For the text-containing cell, return its midpoint in [X, Y] coordinate format. 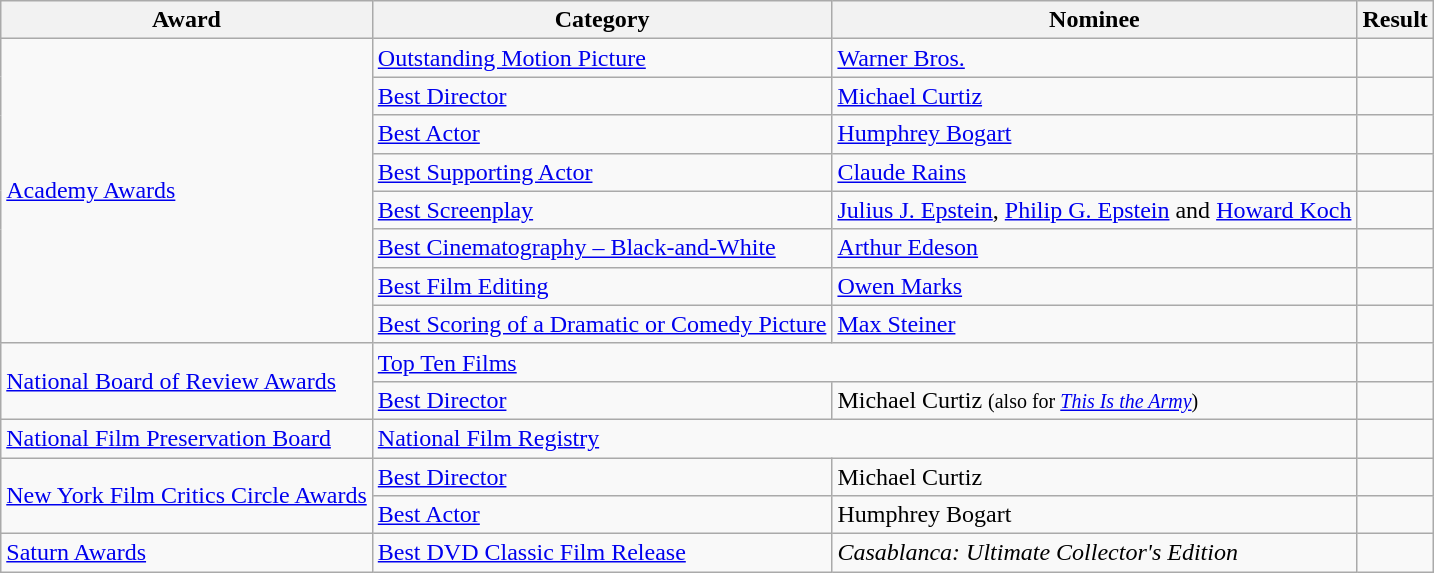
Academy Awards [187, 191]
National Board of Review Awards [187, 381]
Category [602, 20]
Michael Curtiz (also for This Is the Army) [1094, 400]
New York Film Critics Circle Awards [187, 496]
Arthur Edeson [1094, 248]
Warner Bros. [1094, 58]
Result [1395, 20]
Best Screenplay [602, 210]
Nominee [1094, 20]
Casablanca: Ultimate Collector's Edition [1094, 553]
Claude Rains [1094, 172]
National Film Preservation Board [187, 438]
Outstanding Motion Picture [602, 58]
Julius J. Epstein, Philip G. Epstein and Howard Koch [1094, 210]
National Film Registry [864, 438]
Best Film Editing [602, 286]
Saturn Awards [187, 553]
Owen Marks [1094, 286]
Best DVD Classic Film Release [602, 553]
Best Supporting Actor [602, 172]
Award [187, 20]
Max Steiner [1094, 324]
Top Ten Films [864, 362]
Best Cinematography – Black-and-White [602, 248]
Best Scoring of a Dramatic or Comedy Picture [602, 324]
